Provide the (X, Y) coordinate of the cell's center where the given text is located.  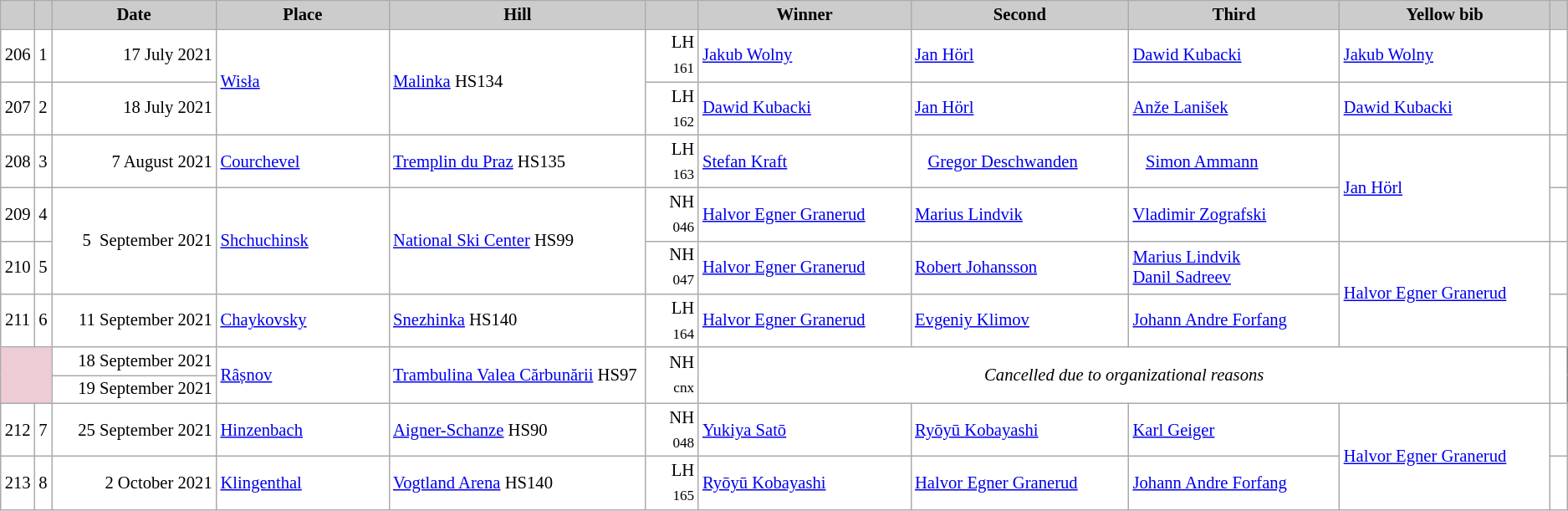
Vladimir Zografski (1234, 214)
Yellow bib (1445, 14)
Stefan Kraft (804, 161)
NH cnx (672, 375)
Wisła (303, 82)
211 (18, 319)
207 (18, 109)
Trambulina Valea Cărbunării HS97 (517, 375)
Marius Lindvik (1020, 214)
210 (18, 268)
4 (43, 214)
213 (18, 482)
Aigner-Schanze HS90 (517, 430)
19 September 2021 (134, 389)
3 (43, 161)
1 (43, 55)
18 September 2021 (134, 360)
6 (43, 319)
NH 046 (672, 214)
LH 164 (672, 319)
Gregor Deschwanden (1020, 161)
5 (43, 268)
Cancelled due to organizational reasons (1124, 375)
Snezhinka HS140 (517, 319)
Place (303, 14)
Robert Johansson (1020, 268)
Klingenthal (303, 482)
Vogtland Arena HS140 (517, 482)
206 (18, 55)
NH 048 (672, 430)
Hill (517, 14)
2 (43, 109)
Shchuchinsk (303, 241)
National Ski Center HS99 (517, 241)
Anže Lanišek (1234, 109)
LH 165 (672, 482)
LH 163 (672, 161)
8 (43, 482)
NH 047 (672, 268)
11 September 2021 (134, 319)
25 September 2021 (134, 430)
Third (1234, 14)
LH 161 (672, 55)
Malinka HS134 (517, 82)
Courchevel (303, 161)
208 (18, 161)
17 July 2021 (134, 55)
Karl Geiger (1234, 430)
Marius Lindvik Danil Sadreev (1234, 268)
212 (18, 430)
Second (1020, 14)
Râșnov (303, 375)
Date (134, 14)
2 October 2021 (134, 482)
Hinzenbach (303, 430)
Yukiya Satō (804, 430)
209 (18, 214)
LH 162 (672, 109)
Simon Ammann (1234, 161)
Evgeniy Klimov (1020, 319)
Chaykovsky (303, 319)
5 September 2021 (134, 241)
7 August 2021 (134, 161)
7 (43, 430)
Tremplin du Praz HS135 (517, 161)
Winner (804, 14)
18 July 2021 (134, 109)
